Search for the cell housing the specified text and yield its [x, y] center coordinate. 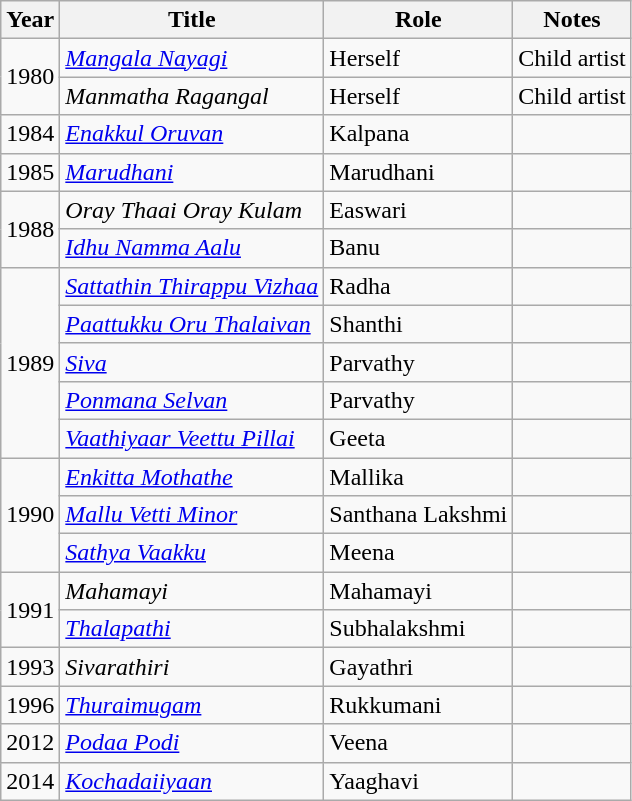
Santhana Lakshmi [418, 515]
Title [192, 20]
Sathya Vaakku [192, 553]
Banu [418, 248]
Easwari [418, 210]
Oray Thaai Oray Kulam [192, 210]
Idhu Namma Aalu [192, 248]
Rukkumani [418, 705]
Siva [192, 362]
Podaa Podi [192, 743]
Paattukku Oru Thalaivan [192, 324]
Shanthi [418, 324]
Enkitta Mothathe [192, 477]
Kochadaiiyaan [192, 781]
Geeta [418, 438]
Sattathin Thirappu Vizhaa [192, 286]
Thalapathi [192, 629]
Gayathri [418, 667]
Meena [418, 553]
Enakkul Oruvan [192, 134]
1988 [30, 229]
1996 [30, 705]
Yaaghavi [418, 781]
Mallika [418, 477]
Thuraimugam [192, 705]
1990 [30, 515]
Radha [418, 286]
Ponmana Selvan [192, 400]
2012 [30, 743]
Mallu Vetti Minor [192, 515]
1985 [30, 172]
1989 [30, 362]
Role [418, 20]
Subhalakshmi [418, 629]
Sivarathiri [192, 667]
Vaathiyaar Veettu Pillai [192, 438]
Manmatha Ragangal [192, 96]
Mangala Nayagi [192, 58]
Notes [572, 20]
1984 [30, 134]
Veena [418, 743]
Kalpana [418, 134]
Year [30, 20]
1991 [30, 610]
1980 [30, 77]
1993 [30, 667]
2014 [30, 781]
